From the cell containing the given text, extract its center point as [x, y] coordinate. 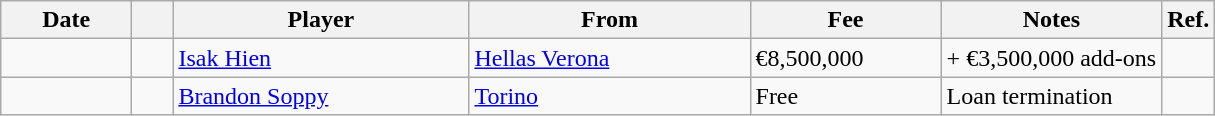
Hellas Verona [610, 58]
Player [321, 20]
+ €3,500,000 add-ons [1052, 58]
Torino [610, 96]
Notes [1052, 20]
Ref. [1188, 20]
Loan termination [1052, 96]
From [610, 20]
Date [66, 20]
Free [846, 96]
Isak Hien [321, 58]
Brandon Soppy [321, 96]
€8,500,000 [846, 58]
Fee [846, 20]
